Detect which cell encompasses the target text, then output its (x, y) center coordinate. 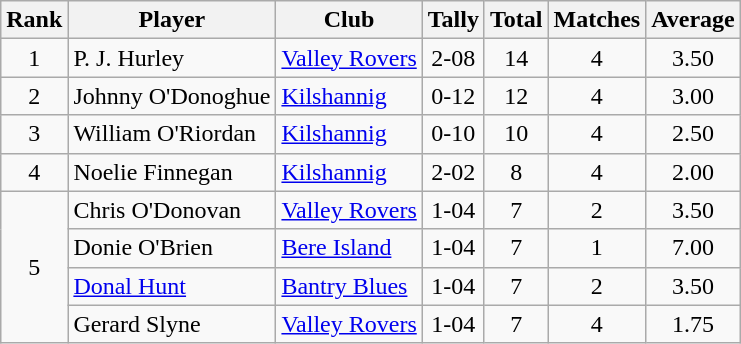
8 (516, 172)
1.75 (694, 324)
Johnny O'Donoghue (172, 96)
14 (516, 58)
Club (349, 20)
Chris O'Donovan (172, 210)
Bere Island (349, 248)
William O'Riordan (172, 134)
0-12 (453, 96)
P. J. Hurley (172, 58)
Donal Hunt (172, 286)
3.00 (694, 96)
5 (34, 267)
7.00 (694, 248)
Player (172, 20)
0-10 (453, 134)
2-08 (453, 58)
2.00 (694, 172)
Noelie Finnegan (172, 172)
Total (516, 20)
Gerard Slyne (172, 324)
Rank (34, 20)
2-02 (453, 172)
Tally (453, 20)
12 (516, 96)
3 (34, 134)
2.50 (694, 134)
Matches (597, 20)
Bantry Blues (349, 286)
Average (694, 20)
10 (516, 134)
Donie O'Brien (172, 248)
